Pinpoint the cell where the given text exists, returning its (x, y) midpoint coordinate. 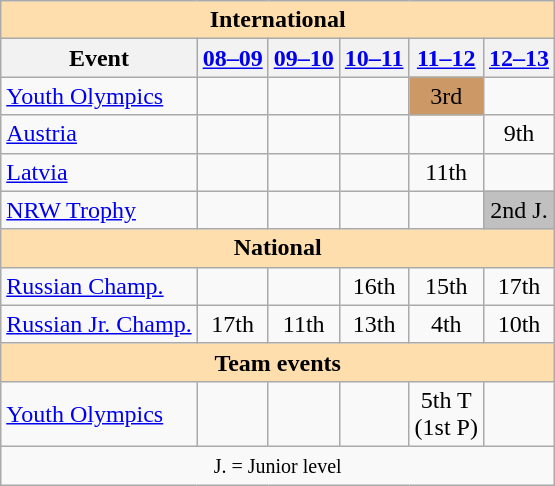
National (278, 248)
5th T (1st P) (446, 414)
Russian Champ. (99, 286)
16th (374, 286)
Team events (278, 362)
NRW Trophy (99, 210)
10–11 (374, 58)
09–10 (304, 58)
13th (374, 324)
4th (446, 324)
Event (99, 58)
Latvia (99, 172)
15th (446, 286)
2nd J. (518, 210)
10th (518, 324)
9th (518, 134)
12–13 (518, 58)
08–09 (232, 58)
11–12 (446, 58)
J. = Junior level (278, 465)
International (278, 20)
Russian Jr. Champ. (99, 324)
Austria (99, 134)
3rd (446, 96)
